Provide the [X, Y] coordinate of the cell's center where the given text is located.  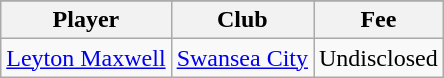
Undisclosed [379, 58]
Leyton Maxwell [86, 58]
Swansea City [242, 58]
Fee [379, 20]
Player [86, 20]
Club [242, 20]
